From the cell containing the given text, extract its center point as (x, y) coordinate. 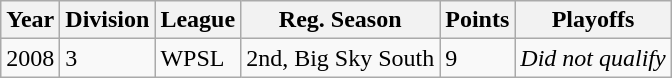
Playoffs (593, 20)
9 (478, 58)
2008 (30, 58)
Year (30, 20)
League (198, 20)
Reg. Season (340, 20)
3 (108, 58)
WPSL (198, 58)
Did not qualify (593, 58)
2nd, Big Sky South (340, 58)
Division (108, 20)
Points (478, 20)
